Return the [x, y] coordinate for the center point of the cell that contains the specified text.  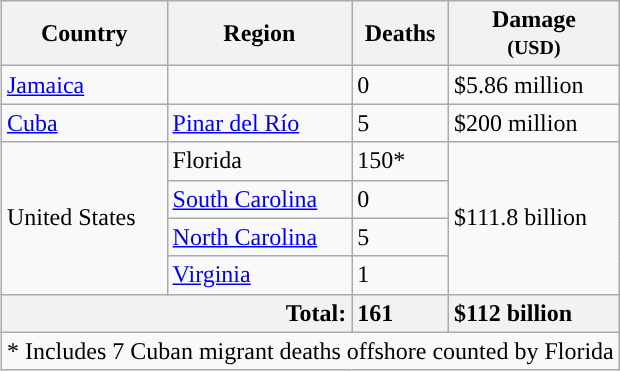
161 [400, 313]
United States [84, 218]
Deaths [400, 34]
Damage(USD) [534, 34]
Cuba [84, 123]
Total: [176, 313]
1 [400, 275]
$200 million [534, 123]
$111.8 billion [534, 218]
$5.86 million [534, 85]
Pinar del Río [260, 123]
* Includes 7 Cuban migrant deaths offshore counted by Florida [310, 351]
$112 billion [534, 313]
Virginia [260, 275]
North Carolina [260, 237]
Florida [260, 161]
Region [260, 34]
South Carolina [260, 199]
Jamaica [84, 85]
150* [400, 161]
Country [84, 34]
